Extract the [x, y] coordinate from the center of the cell holding the provided text.  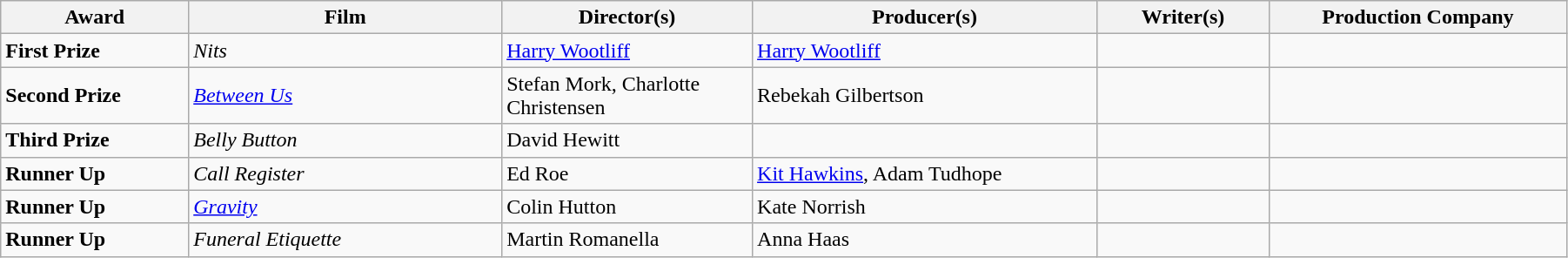
Gravity [345, 207]
Anna Haas [925, 240]
Stefan Mork, Charlotte Christensen [627, 96]
Producer(s) [925, 17]
Writer(s) [1183, 17]
Nits [345, 51]
First Prize [95, 51]
Martin Romanella [627, 240]
Kit Hawkins, Adam Tudhope [925, 173]
Second Prize [95, 96]
Between Us [345, 96]
David Hewitt [627, 140]
Director(s) [627, 17]
Call Register [345, 173]
Film [345, 17]
Kate Norrish [925, 207]
Colin Hutton [627, 207]
Award [95, 17]
Production Company [1417, 17]
Ed Roe [627, 173]
Belly Button [345, 140]
Third Prize [95, 140]
Rebekah Gilbertson [925, 96]
Funeral Etiquette [345, 240]
